Scan for the cell matching the given text and deliver its (X, Y) coordinate at center. 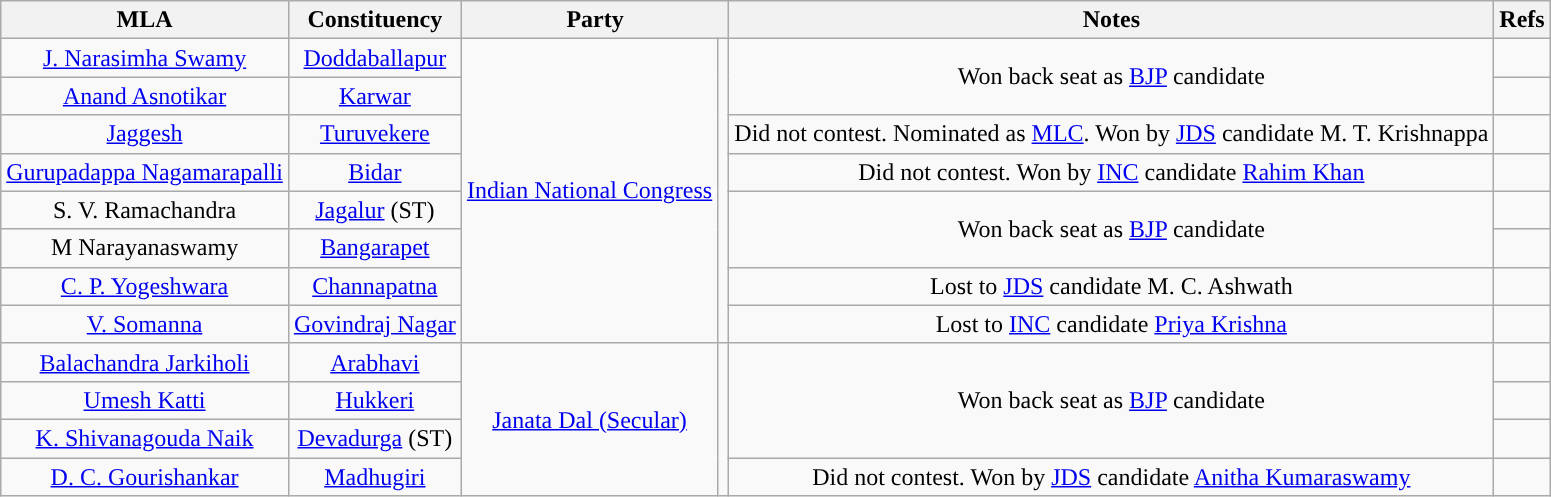
Indian National Congress (589, 191)
Channapatna (374, 286)
Did not contest. Won by INC candidate Rahim Khan (1112, 172)
Did not contest. Won by JDS candidate Anitha Kumaraswamy (1112, 477)
Lost to JDS candidate M. C. Ashwath (1112, 286)
Janata Dal (Secular) (589, 419)
Madhugiri (374, 477)
Did not contest. Nominated as MLC. Won by JDS candidate M. T. Krishnappa (1112, 134)
Arabhavi (374, 362)
K. Shivanagouda Naik (145, 438)
MLA (145, 20)
Constituency (374, 20)
C. P. Yogeshwara (145, 286)
Karwar (374, 96)
Jaggesh (145, 134)
V. Somanna (145, 324)
Govindraj Nagar (374, 324)
Anand Asnotikar (145, 96)
Turuvekere (374, 134)
Bidar (374, 172)
S. V. Ramachandra (145, 210)
Bangarapet (374, 248)
Umesh Katti (145, 400)
M Narayanaswamy (145, 248)
Hukkeri (374, 400)
D. C. Gourishankar (145, 477)
Notes (1112, 20)
Party (594, 20)
Balachandra Jarkiholi (145, 362)
Refs (1522, 20)
Doddaballapur (374, 58)
Lost to INC candidate Priya Krishna (1112, 324)
Devadurga (ST) (374, 438)
Gurupadappa Nagamarapalli (145, 172)
J. Narasimha Swamy (145, 58)
Jagalur (ST) (374, 210)
